Determine the (x, y) coordinate at the center of the cell enclosing the given text.  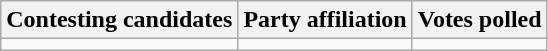
Party affiliation (325, 20)
Contesting candidates (120, 20)
Votes polled (480, 20)
